Pinpoint the cell where the given text exists, returning its (X, Y) midpoint coordinate. 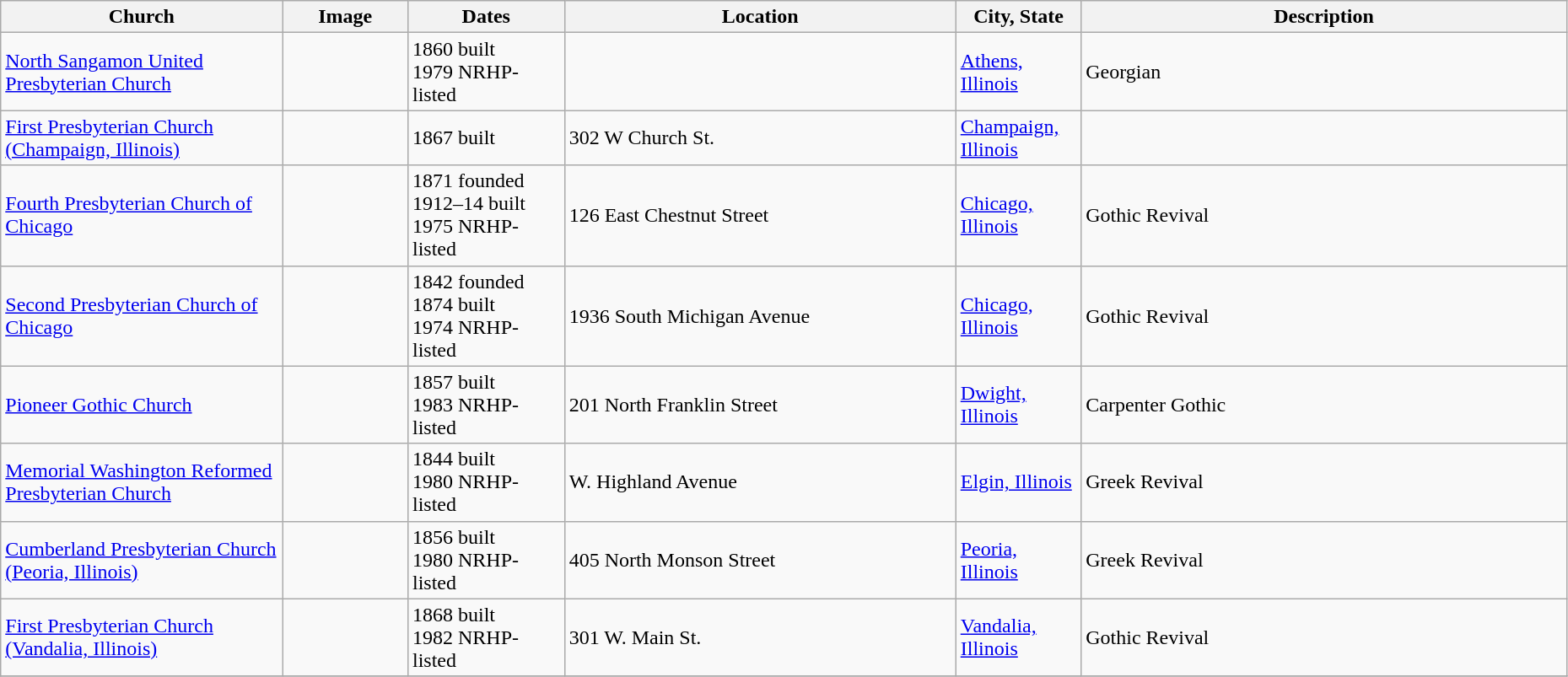
First Presbyterian Church (Champaign, Illinois) (142, 138)
Elgin, Illinois (1019, 482)
Dwight, Illinois (1019, 405)
Pioneer Gothic Church (142, 405)
Description (1324, 17)
1844 built1980 NRHP-listed (486, 482)
Athens, Illinois (1019, 72)
1857 built1983 NRHP-listed (486, 405)
1936 South Michigan Avenue (760, 315)
1856 built1980 NRHP-listed (486, 560)
302 W Church St. (760, 138)
Second Presbyterian Church of Chicago (142, 315)
First Presbyterian Church (Vandalia, Illinois) (142, 637)
W. Highland Avenue (760, 482)
1860 built1979 NRHP-listed (486, 72)
Peoria, Illinois (1019, 560)
Location (760, 17)
Champaign, Illinois (1019, 138)
126 East Chestnut Street (760, 216)
Fourth Presbyterian Church of Chicago (142, 216)
Vandalia, Illinois (1019, 637)
Cumberland Presbyterian Church (Peoria, Illinois) (142, 560)
City, State (1019, 17)
Carpenter Gothic (1324, 405)
Memorial Washington Reformed Presbyterian Church (142, 482)
1842 founded 1874 built 1974 NRHP-listed (486, 315)
1871 founded 1912–14 built 1975 NRHP-listed (486, 216)
1868 built1982 NRHP-listed (486, 637)
Church (142, 17)
Georgian (1324, 72)
405 North Monson Street (760, 560)
North Sangamon United Presbyterian Church (142, 72)
Image (346, 17)
301 W. Main St. (760, 637)
201 North Franklin Street (760, 405)
Dates (486, 17)
1867 built (486, 138)
